Search for the cell housing the specified text and yield its (x, y) center coordinate. 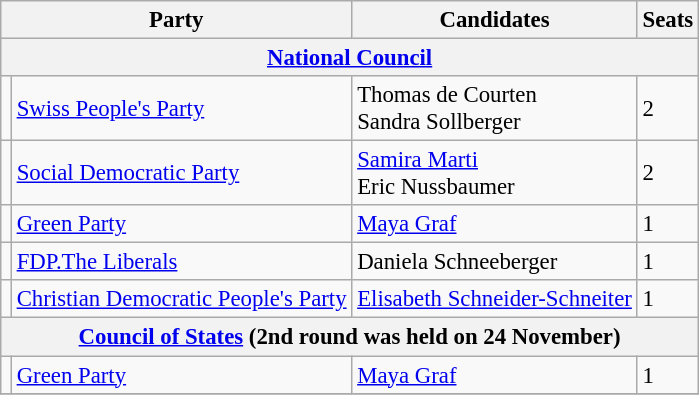
Daniela Schneeberger (494, 262)
Candidates (494, 20)
Swiss People's Party (182, 108)
Party (176, 20)
Christian Democratic People's Party (182, 299)
National Council (350, 58)
Council of States (2nd round was held on 24 November) (350, 337)
FDP.The Liberals (182, 262)
Social Democratic Party (182, 174)
Samira MartiEric Nussbaumer (494, 174)
Elisabeth Schneider-Schneiter (494, 299)
Seats (668, 20)
Thomas de CourtenSandra Sollberger (494, 108)
